From the cell containing the given text, extract its center point as (X, Y) coordinate. 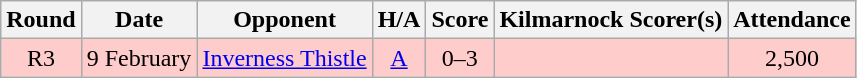
Inverness Thistle (284, 58)
0–3 (460, 58)
Date (139, 20)
H/A (399, 20)
R3 (41, 58)
A (399, 58)
2,500 (792, 58)
9 February (139, 58)
Attendance (792, 20)
Opponent (284, 20)
Score (460, 20)
Round (41, 20)
Kilmarnock Scorer(s) (611, 20)
